Identify which cell holds the provided text, then report its (X, Y) central coordinate. 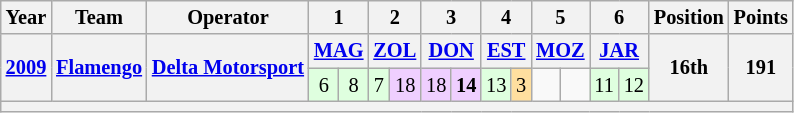
JAR (620, 51)
8 (354, 85)
14 (466, 85)
Position (689, 17)
EST (506, 51)
1 (339, 17)
12 (634, 85)
MOZ (560, 51)
Operator (228, 17)
4 (506, 17)
5 (560, 17)
11 (604, 85)
Year (26, 17)
7 (378, 85)
2009 (26, 68)
DON (451, 51)
Team (99, 17)
MAG (339, 51)
ZOL (394, 51)
13 (496, 85)
191 (761, 68)
16th (689, 68)
Points (761, 17)
Flamengo (99, 68)
2 (394, 17)
Delta Motorsport (228, 68)
